Detect which cell encompasses the target text, then output its [x, y] center coordinate. 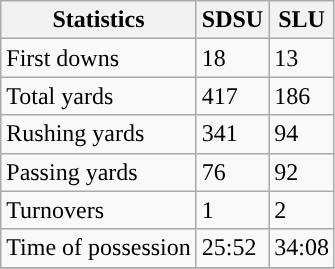
1 [232, 210]
Total yards [99, 96]
Statistics [99, 20]
34:08 [302, 248]
2 [302, 210]
94 [302, 134]
417 [232, 96]
Rushing yards [99, 134]
Time of possession [99, 248]
First downs [99, 58]
SDSU [232, 20]
Passing yards [99, 172]
76 [232, 172]
18 [232, 58]
Turnovers [99, 210]
92 [302, 172]
SLU [302, 20]
186 [302, 96]
13 [302, 58]
341 [232, 134]
25:52 [232, 248]
